Locate the cell with the specified text and output its [x, y] center coordinate. 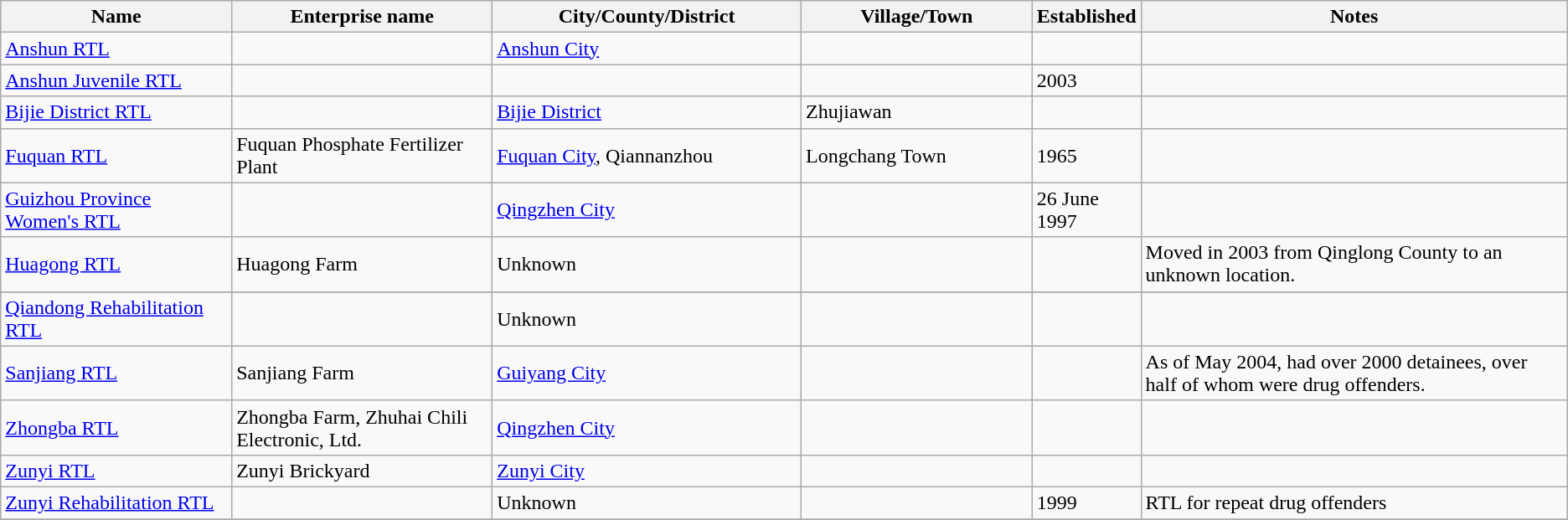
Guizhou Province Women's RTL [116, 209]
Name [116, 17]
Zunyi Rehabilitation RTL [116, 502]
Anshun City [647, 49]
Zunyi RTL [116, 471]
Zunyi City [647, 471]
Enterprise name [362, 17]
City/County/District [647, 17]
Guiyang City [647, 373]
Zhongba RTL [116, 427]
1999 [1086, 502]
Huagong RTL [116, 265]
2003 [1086, 80]
Notes [1354, 17]
Anshun RTL [116, 49]
RTL for repeat drug offenders [1354, 502]
Qiandong Rehabilitation RTL [116, 318]
Fuquan Phosphate Fertilizer Plant [362, 156]
Moved in 2003 from Qinglong County to an unknown location. [1354, 265]
Zunyi Brickyard [362, 471]
Longchang Town [916, 156]
Zhujiawan [916, 112]
Sanjiang Farm [362, 373]
Zhongba Farm, Zhuhai Chili Electronic, Ltd. [362, 427]
Bijie District RTL [116, 112]
Sanjiang RTL [116, 373]
Established [1086, 17]
As of May 2004, had over 2000 detainees, over half of whom were drug offenders. [1354, 373]
Anshun Juvenile RTL [116, 80]
1965 [1086, 156]
26 June 1997 [1086, 209]
Fuquan City, Qiannanzhou [647, 156]
Fuquan RTL [116, 156]
Bijie District [647, 112]
Huagong Farm [362, 265]
Village/Town [916, 17]
